Output the (x, y) coordinate of the center of the cell containing the given text.  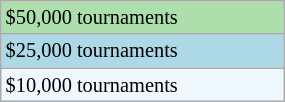
$50,000 tournaments (142, 17)
$10,000 tournaments (142, 85)
$25,000 tournaments (142, 51)
